Locate the cell with the specified text and output its (x, y) center coordinate. 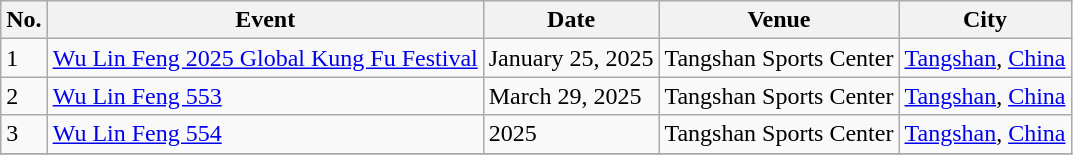
2025 (571, 134)
Wu Lin Feng 553 (265, 96)
March 29, 2025 (571, 96)
January 25, 2025 (571, 58)
City (985, 20)
Wu Lin Feng 2025 Global Kung Fu Festival (265, 58)
Wu Lin Feng 554 (265, 134)
3 (24, 134)
2 (24, 96)
Event (265, 20)
No. (24, 20)
Date (571, 20)
Venue (779, 20)
1 (24, 58)
